Output the (x, y) coordinate of the center of the cell containing the given text.  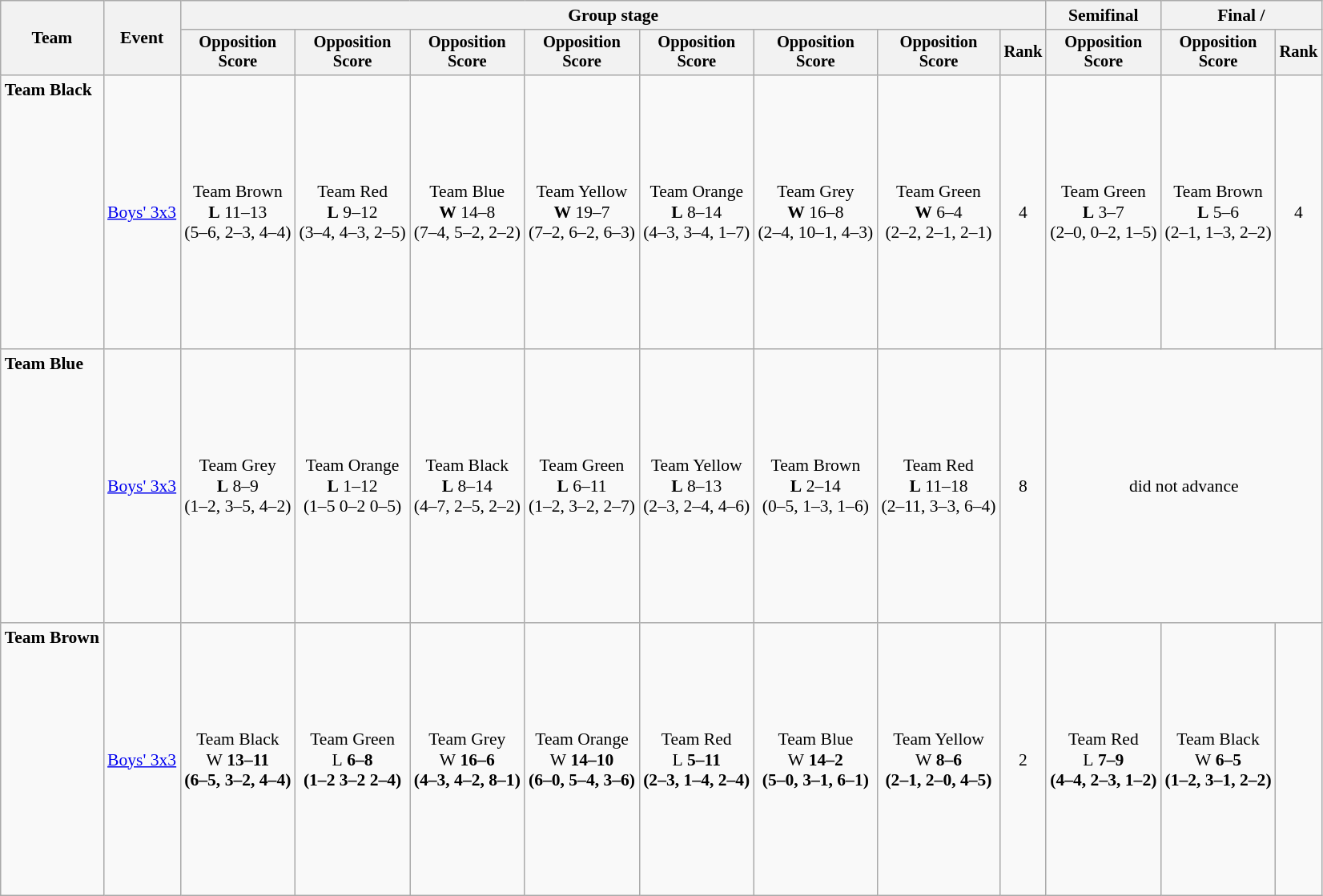
Team GreyL 8–9(1–2, 3–5, 4–2) (237, 486)
Team Black (52, 212)
Team GreyW 16–8(2–4, 10–1, 4–3) (815, 212)
Final / (1241, 15)
Team OrangeL 1–12(1–5 0–2 0–5) (352, 486)
Team YellowW 19–7(7–2, 6–2, 6–3) (581, 212)
8 (1023, 486)
Team RedL 11–18(2–11, 3–3, 6–4) (939, 486)
Group stage (613, 15)
did not advance (1184, 486)
Team (52, 38)
Team GreenW 6–4(2–2, 2–1, 2–1) (939, 212)
Team BlackL 8–14(4–7, 2–5, 2–2) (468, 486)
Team BrownL 2–14(0–5, 1–3, 1–6) (815, 486)
Team OrangeL 8–14(4–3, 3–4, 1–7) (697, 212)
Semifinal (1104, 15)
Team BlueW 14–8(7–4, 5–2, 2–2) (468, 212)
Team BrownL 11–13(5–6, 2–3, 4–4) (237, 212)
Team Blue (52, 486)
Team YellowL 8–13(2–3, 2–4, 4–6) (697, 486)
Team GreenL 3–7(2–0, 0–2, 1–5) (1104, 212)
Team GreenL 6–11(1–2, 3–2, 2–7) (581, 486)
Team BrownL 5–6(2–1, 1–3, 2–2) (1217, 212)
Team RedL 9–12(3–4, 4–3, 2–5) (352, 212)
Event (142, 38)
